Scan for the cell matching the given text and deliver its [X, Y] coordinate at center. 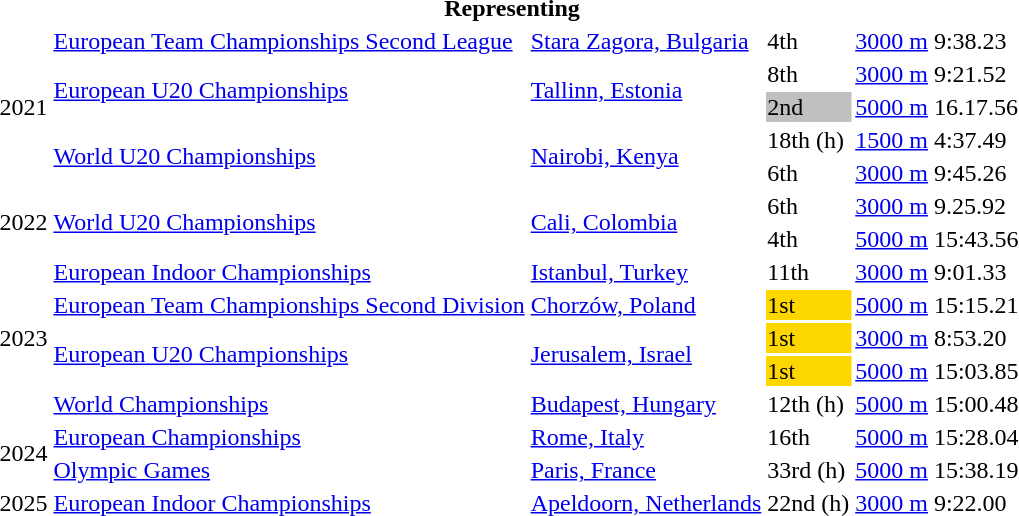
Stara Zagora, Bulgaria [646, 41]
1500 m [892, 140]
Istanbul, Turkey [646, 272]
European Championships [289, 437]
Cali, Colombia [646, 222]
Paris, France [646, 470]
European Indoor Championships [289, 272]
European Team Championships Second Division [289, 305]
Tallinn, Estonia [646, 90]
World Championships [289, 404]
12th (h) [808, 404]
Nairobi, Kenya [646, 156]
Jerusalem, Israel [646, 354]
11th [808, 272]
European Team Championships Second League [289, 41]
Rome, Italy [646, 437]
33rd (h) [808, 470]
18th (h) [808, 140]
Chorzów, Poland [646, 305]
8th [808, 74]
16th [808, 437]
Budapest, Hungary [646, 404]
2nd [808, 107]
Olympic Games [289, 470]
